Output the [X, Y] coordinate of the center of the cell containing the given text.  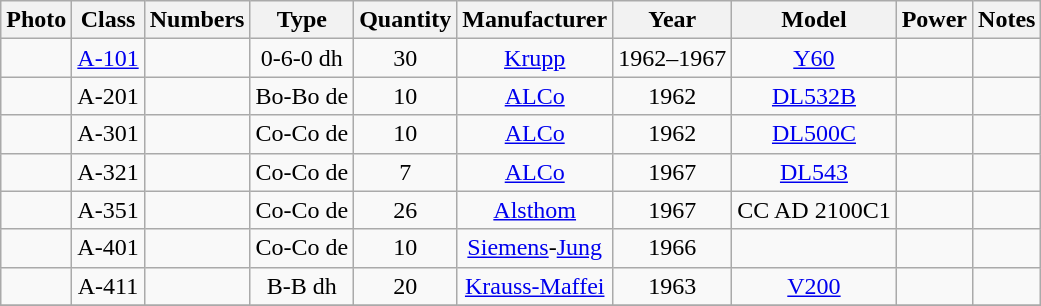
Power [934, 20]
V200 [814, 286]
DL532B [814, 96]
Alsthom [535, 210]
7 [406, 172]
1966 [672, 248]
Numbers [197, 20]
Bo-Bo de [302, 96]
Class [108, 20]
1963 [672, 286]
A-101 [108, 58]
CC AD 2100C1 [814, 210]
Krauss-Maffei [535, 286]
B-B dh [302, 286]
Siemens-Jung [535, 248]
30 [406, 58]
DL543 [814, 172]
20 [406, 286]
Model [814, 20]
A-301 [108, 134]
A-201 [108, 96]
A-411 [108, 286]
Quantity [406, 20]
26 [406, 210]
A-321 [108, 172]
A-351 [108, 210]
Year [672, 20]
Notes [1007, 20]
DL500C [814, 134]
A-401 [108, 248]
Krupp [535, 58]
Y60 [814, 58]
Type [302, 20]
0-6-0 dh [302, 58]
1962–1967 [672, 58]
Manufacturer [535, 20]
Photo [36, 20]
